Find where the given text appears and provide that cell's center as [X, Y] coordinate. 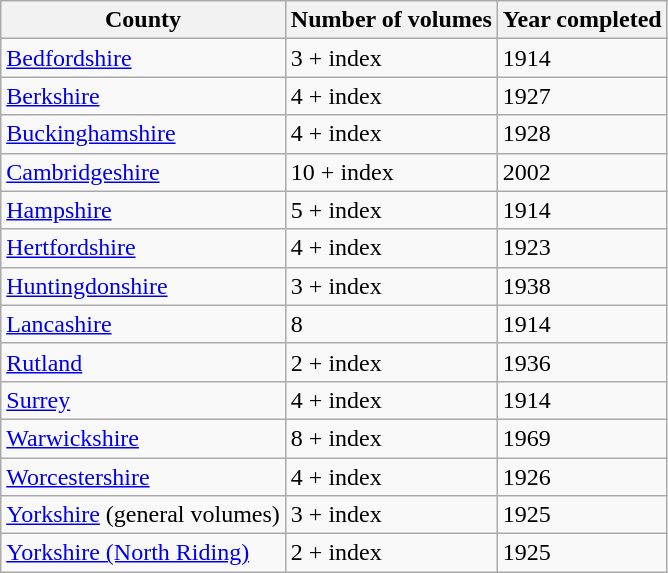
Number of volumes [391, 20]
Worcestershire [144, 477]
Rutland [144, 362]
5 + index [391, 210]
Buckinghamshire [144, 134]
Bedfordshire [144, 58]
Cambridgeshire [144, 172]
1927 [582, 96]
1938 [582, 286]
County [144, 20]
8 [391, 324]
Year completed [582, 20]
8 + index [391, 438]
Hampshire [144, 210]
Hertfordshire [144, 248]
Yorkshire (North Riding) [144, 553]
1926 [582, 477]
10 + index [391, 172]
Berkshire [144, 96]
1923 [582, 248]
2002 [582, 172]
Huntingdonshire [144, 286]
Surrey [144, 400]
1969 [582, 438]
Warwickshire [144, 438]
Lancashire [144, 324]
Yorkshire (general volumes) [144, 515]
1936 [582, 362]
1928 [582, 134]
